Extract the [x, y] coordinate from the center of the cell holding the provided text.  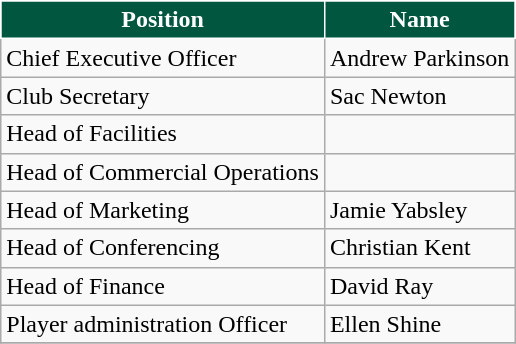
Name [419, 20]
Jamie Yabsley [419, 210]
Head of Conferencing [163, 248]
Andrew Parkinson [419, 58]
Head of Marketing [163, 210]
Head of Facilities [163, 134]
Position [163, 20]
Head of Finance [163, 286]
Chief Executive Officer [163, 58]
David Ray [419, 286]
Head of Commercial Operations [163, 172]
Ellen Shine [419, 324]
Player administration Officer [163, 324]
Sac Newton [419, 96]
Christian Kent [419, 248]
Club Secretary [163, 96]
